Return the (X, Y) coordinate for the center point of the cell that contains the specified text.  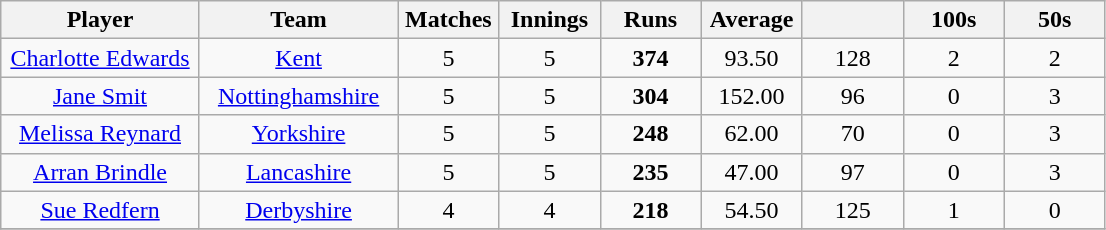
62.00 (752, 134)
Player (100, 20)
Jane Smit (100, 96)
374 (650, 58)
54.50 (752, 210)
Charlotte Edwards (100, 58)
Sue Redfern (100, 210)
96 (852, 96)
Innings (550, 20)
Runs (650, 20)
Nottinghamshire (298, 96)
248 (650, 134)
Derbyshire (298, 210)
Melissa Reynard (100, 134)
304 (650, 96)
Team (298, 20)
218 (650, 210)
47.00 (752, 172)
1 (954, 210)
Arran Brindle (100, 172)
Yorkshire (298, 134)
Matches (448, 20)
Average (752, 20)
235 (650, 172)
152.00 (752, 96)
50s (1054, 20)
97 (852, 172)
Kent (298, 58)
100s (954, 20)
125 (852, 210)
128 (852, 58)
70 (852, 134)
Lancashire (298, 172)
93.50 (752, 58)
